Return the [X, Y] coordinate for the center point of the cell that contains the specified text.  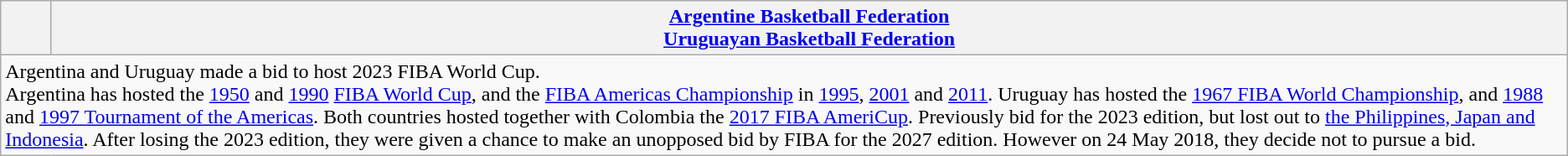
Argentine Basketball FederationUruguayan Basketball Federation [809, 29]
